Identify which cell holds the provided text, then report its (X, Y) central coordinate. 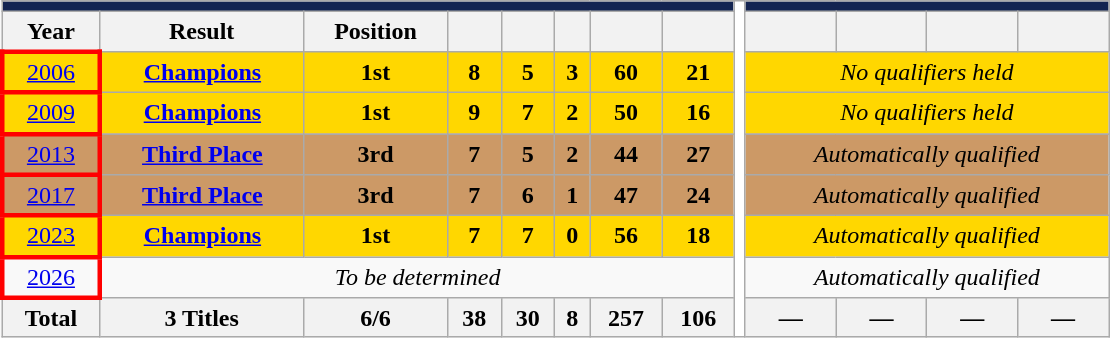
30 (528, 318)
6 (528, 196)
257 (626, 318)
44 (626, 154)
2026 (50, 278)
Position (376, 32)
60 (626, 72)
9 (474, 112)
1 (572, 196)
106 (698, 318)
2006 (50, 72)
50 (626, 112)
21 (698, 72)
3 Titles (202, 318)
56 (626, 236)
24 (698, 196)
3 (572, 72)
Result (202, 32)
27 (698, 154)
Total (50, 318)
18 (698, 236)
47 (626, 196)
38 (474, 318)
Year (50, 32)
6/6 (376, 318)
2023 (50, 236)
2013 (50, 154)
2009 (50, 112)
2017 (50, 196)
16 (698, 112)
To be determined (418, 278)
0 (572, 236)
